Scan for the cell matching the given text and deliver its [X, Y] coordinate at center. 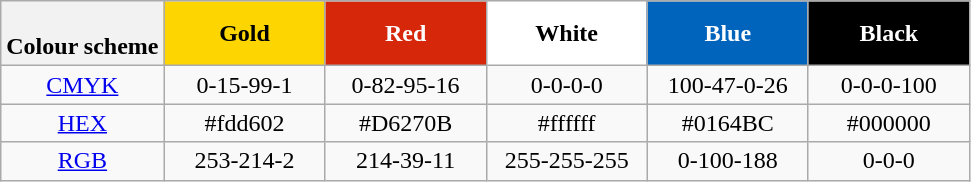
0-15-99-1 [244, 85]
RGB [82, 161]
#000000 [888, 123]
0-100-188 [728, 161]
#0164BC [728, 123]
#ffffff [566, 123]
Colour scheme [82, 34]
Blue [728, 34]
0-0-0-100 [888, 85]
HEX [82, 123]
#fdd602 [244, 123]
214-39-11 [406, 161]
0-0-0-0 [566, 85]
0-82-95-16 [406, 85]
0-0-0 [888, 161]
255-255-255 [566, 161]
Gold [244, 34]
Black [888, 34]
253-214-2 [244, 161]
#D6270B [406, 123]
CMYK [82, 85]
White [566, 34]
100-47-0-26 [728, 85]
Red [406, 34]
